From the cell containing the given text, extract its center point as [X, Y] coordinate. 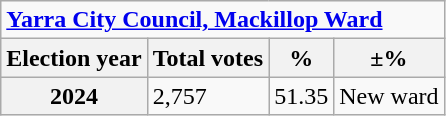
2024 [74, 96]
New ward [389, 96]
±% [389, 58]
% [302, 58]
Election year [74, 58]
Total votes [208, 58]
2,757 [208, 96]
Yarra City Council, Mackillop Ward [222, 20]
51.35 [302, 96]
